From the cell containing the given text, extract its center point as [x, y] coordinate. 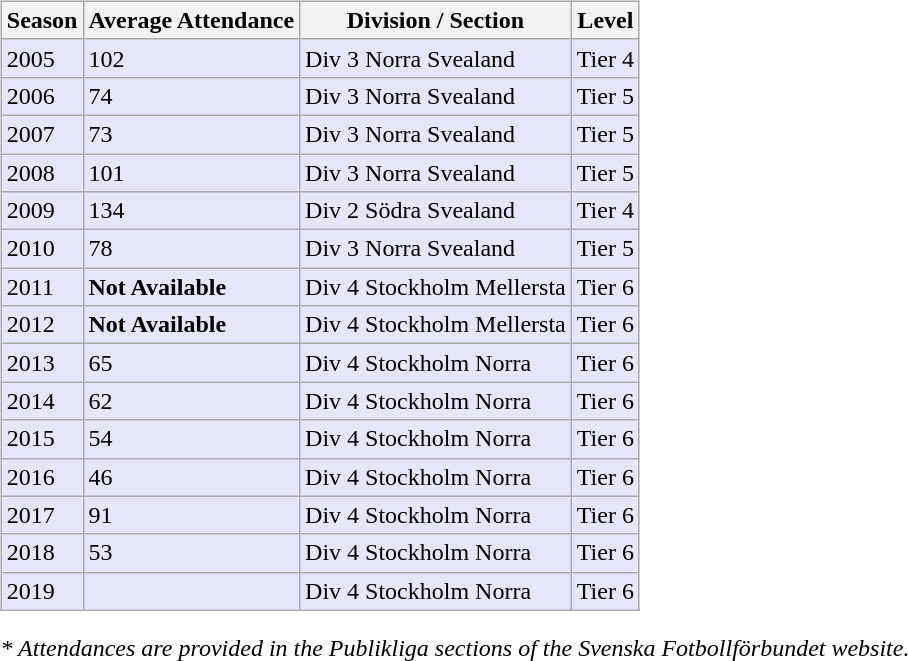
65 [192, 363]
54 [192, 439]
2017 [42, 515]
2015 [42, 439]
Div 2 Södra Svealand [436, 211]
2005 [42, 58]
Division / Section [436, 20]
2012 [42, 325]
2009 [42, 211]
46 [192, 477]
62 [192, 401]
Average Attendance [192, 20]
2019 [42, 591]
78 [192, 249]
2016 [42, 477]
Level [605, 20]
73 [192, 134]
2007 [42, 134]
53 [192, 553]
74 [192, 96]
2010 [42, 249]
102 [192, 58]
2011 [42, 287]
2006 [42, 96]
134 [192, 211]
2018 [42, 553]
2014 [42, 401]
2008 [42, 173]
2013 [42, 363]
Season [42, 20]
91 [192, 515]
101 [192, 173]
